Search for the cell housing the specified text and yield its (X, Y) center coordinate. 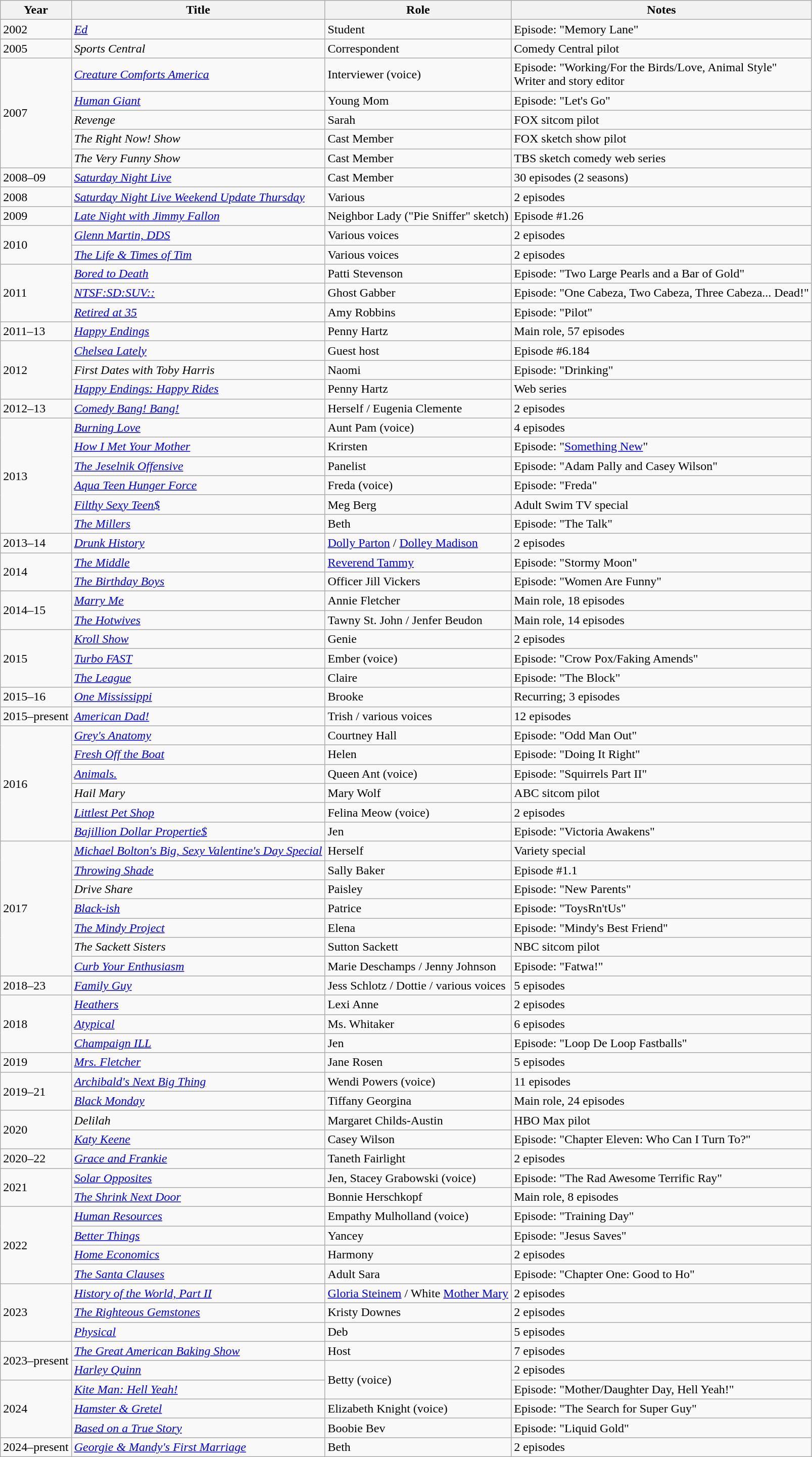
Bonnie Herschkopf (418, 1197)
Brooke (418, 697)
Ghost Gabber (418, 293)
Amy Robbins (418, 312)
Episode: "Chapter One: Good to Ho" (662, 1274)
ABC sitcom pilot (662, 793)
Hamster & Gretel (198, 1408)
2007 (36, 113)
Episode: "Odd Man Out" (662, 735)
Episode: "Victoria Awakens" (662, 831)
Marie Deschamps / Jenny Johnson (418, 966)
2024–present (36, 1447)
The Mindy Project (198, 928)
HBO Max pilot (662, 1120)
Littlest Pet Shop (198, 812)
Saturday Night Live Weekend Update Thursday (198, 197)
2015–present (36, 716)
Main role, 57 episodes (662, 332)
2013 (36, 476)
Episode: "ToysRn'tUs" (662, 909)
Annie Fletcher (418, 601)
Boobie Bev (418, 1428)
NBC sitcom pilot (662, 947)
Felina Meow (voice) (418, 812)
2022 (36, 1245)
2023–present (36, 1360)
Harmony (418, 1255)
Episode: "The Block" (662, 678)
2013–14 (36, 543)
The Righteous Gemstones (198, 1312)
Harley Quinn (198, 1370)
Burning Love (198, 428)
Grace and Frankie (198, 1158)
Aunt Pam (voice) (418, 428)
6 episodes (662, 1024)
Episode: "Women Are Funny" (662, 582)
Chelsea Lately (198, 351)
2011 (36, 293)
Mary Wolf (418, 793)
Dolly Parton / Dolley Madison (418, 543)
FOX sitcom pilot (662, 120)
Young Mom (418, 101)
The Great American Baking Show (198, 1351)
Black Monday (198, 1101)
2018–23 (36, 985)
Glenn Martin, DDS (198, 235)
Lexi Anne (418, 1005)
TBS sketch comedy web series (662, 158)
Guest host (418, 351)
Episode: "Adam Pally and Casey Wilson" (662, 466)
Family Guy (198, 985)
Sally Baker (418, 870)
Episode: "Training Day" (662, 1216)
The Jeselnik Offensive (198, 466)
Margaret Childs-Austin (418, 1120)
Deb (418, 1332)
Reverend Tammy (418, 562)
Filthy Sexy Teen$ (198, 504)
Year (36, 10)
Marry Me (198, 601)
Betty (voice) (418, 1380)
FOX sketch show pilot (662, 139)
Animals. (198, 774)
Casey Wilson (418, 1139)
Tawny St. John / Jenfer Beudon (418, 620)
Solar Opposites (198, 1178)
Based on a True Story (198, 1428)
Role (418, 10)
Empathy Mulholland (voice) (418, 1216)
Claire (418, 678)
2016 (36, 783)
Fresh Off the Boat (198, 755)
Jen, Stacey Grabowski (voice) (418, 1178)
Host (418, 1351)
Better Things (198, 1236)
2019 (36, 1062)
2014 (36, 572)
4 episodes (662, 428)
NTSF:SD:SUV:: (198, 293)
Kite Man: Hell Yeah! (198, 1389)
2009 (36, 216)
Naomi (418, 370)
Taneth Fairlight (418, 1158)
The Hotwives (198, 620)
Episode #1.26 (662, 216)
2018 (36, 1024)
Main role, 18 episodes (662, 601)
7 episodes (662, 1351)
The Life & Times of Tim (198, 254)
Black-ish (198, 909)
Yancey (418, 1236)
Throwing Shade (198, 870)
The Middle (198, 562)
Revenge (198, 120)
2008 (36, 197)
Episode: "Doing It Right" (662, 755)
The Shrink Next Door (198, 1197)
Episode #1.1 (662, 870)
Creature Comforts America (198, 75)
2015 (36, 659)
Home Economics (198, 1255)
2008–09 (36, 177)
Comedy Bang! Bang! (198, 408)
2023 (36, 1312)
Heathers (198, 1005)
Curb Your Enthusiasm (198, 966)
Episode: "Let's Go" (662, 101)
Freda (voice) (418, 485)
Episode: "Mindy's Best Friend" (662, 928)
Panelist (418, 466)
Aqua Teen Hunger Force (198, 485)
Episode: "Freda" (662, 485)
Paisley (418, 889)
Adult Sara (418, 1274)
Episode: "Working/For the Birds/Love, Animal Style" Writer and story editor (662, 75)
The Very Funny Show (198, 158)
Episode: "The Rad Awesome Terrific Ray" (662, 1178)
Meg Berg (418, 504)
2019–21 (36, 1091)
Web series (662, 389)
Helen (418, 755)
Drunk History (198, 543)
Episode: "Fatwa!" (662, 966)
Episode: "Mother/Daughter Day, Hell Yeah!" (662, 1389)
Recurring; 3 episodes (662, 697)
Trish / various voices (418, 716)
Tiffany Georgina (418, 1101)
2020–22 (36, 1158)
Episode: "Jesus Saves" (662, 1236)
2002 (36, 29)
2012 (36, 370)
Main role, 24 episodes (662, 1101)
Neighbor Lady ("Pie Sniffer" sketch) (418, 216)
The Sackett Sisters (198, 947)
Adult Swim TV special (662, 504)
Episode: "Squirrels Part II" (662, 774)
Comedy Central pilot (662, 49)
The Right Now! Show (198, 139)
Notes (662, 10)
Episode: "The Search for Super Guy" (662, 1408)
12 episodes (662, 716)
Episode: "Pilot" (662, 312)
Kroll Show (198, 639)
Episode: "Liquid Gold" (662, 1428)
History of the World, Part II (198, 1293)
Episode: "Loop De Loop Fastballs" (662, 1043)
Officer Jill Vickers (418, 582)
Ms. Whitaker (418, 1024)
Main role, 14 episodes (662, 620)
Grey's Anatomy (198, 735)
Patti Stevenson (418, 274)
Michael Bolton's Big, Sexy Valentine's Day Special (198, 851)
The League (198, 678)
Kristy Downes (418, 1312)
11 episodes (662, 1082)
Atypical (198, 1024)
Main role, 8 episodes (662, 1197)
Georgie & Mandy's First Marriage (198, 1447)
Patrice (418, 909)
Correspondent (418, 49)
How I Met Your Mother (198, 447)
Episode: "One Cabeza, Two Cabeza, Three Cabeza... Dead!" (662, 293)
Episode: "Crow Pox/Faking Amends" (662, 659)
Wendi Powers (voice) (418, 1082)
Archibald's Next Big Thing (198, 1082)
Elizabeth Knight (voice) (418, 1408)
Delilah (198, 1120)
Champaign ILL (198, 1043)
2005 (36, 49)
Episode: "New Parents" (662, 889)
Sarah (418, 120)
Episode: "Memory Lane" (662, 29)
Gloria Steinem / White Mother Mary (418, 1293)
Physical (198, 1332)
Retired at 35 (198, 312)
Variety special (662, 851)
Krirsten (418, 447)
The Santa Clauses (198, 1274)
Student (418, 29)
Episode: "Chapter Eleven: Who Can I Turn To?" (662, 1139)
Happy Endings: Happy Rides (198, 389)
The Birthday Boys (198, 582)
Title (198, 10)
Jane Rosen (418, 1062)
2014–15 (36, 610)
Episode: "The Talk" (662, 524)
Katy Keene (198, 1139)
2010 (36, 245)
Hail Mary (198, 793)
Elena (418, 928)
Episode: "Stormy Moon" (662, 562)
Happy Endings (198, 332)
Drive Share (198, 889)
2015–16 (36, 697)
2011–13 (36, 332)
Various (418, 197)
American Dad! (198, 716)
Mrs. Fletcher (198, 1062)
2012–13 (36, 408)
Sutton Sackett (418, 947)
Jess Schlotz / Dottie / various voices (418, 985)
2017 (36, 908)
30 episodes (2 seasons) (662, 177)
Bored to Death (198, 274)
2021 (36, 1188)
Episode: "Something New" (662, 447)
Human Resources (198, 1216)
Interviewer (voice) (418, 75)
Ed (198, 29)
Episode: "Two Large Pearls and a Bar of Gold" (662, 274)
The Millers (198, 524)
Sports Central (198, 49)
2024 (36, 1408)
Queen Ant (voice) (418, 774)
Episode #6.184 (662, 351)
Saturday Night Live (198, 177)
First Dates with Toby Harris (198, 370)
Bajillion Dollar Propertie$ (198, 831)
Late Night with Jimmy Fallon (198, 216)
Human Giant (198, 101)
Courtney Hall (418, 735)
Herself (418, 851)
2020 (36, 1130)
One Mississippi (198, 697)
Episode: "Drinking" (662, 370)
Ember (voice) (418, 659)
Herself / Eugenia Clemente (418, 408)
Turbo FAST (198, 659)
Genie (418, 639)
